Return (X, Y) of the center of cell containing provided text 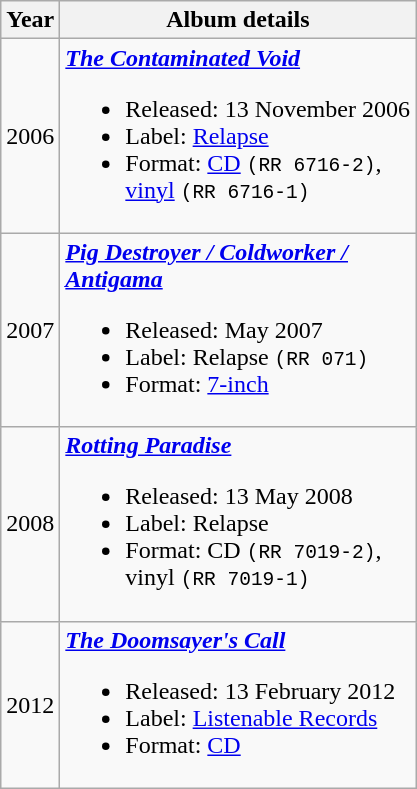
Year (30, 20)
The Doomsayer's CallReleased: 13 February 2012Label: Listenable RecordsFormat: CD (238, 704)
2012 (30, 704)
Album details (238, 20)
Rotting ParadiseReleased: 13 May 2008Label: RelapseFormat: CD (RR 7019-2), vinyl (RR 7019-1) (238, 524)
2006 (30, 136)
Pig Destroyer / Coldworker / AntigamaReleased: May 2007Label: Relapse (RR 071)Format: 7-inch (238, 330)
2007 (30, 330)
The Contaminated VoidReleased: 13 November 2006Label: RelapseFormat: CD (RR 6716-2),vinyl (RR 6716-1) (238, 136)
2008 (30, 524)
